Provide the (x, y) coordinate of the cell's center where the given text is located.  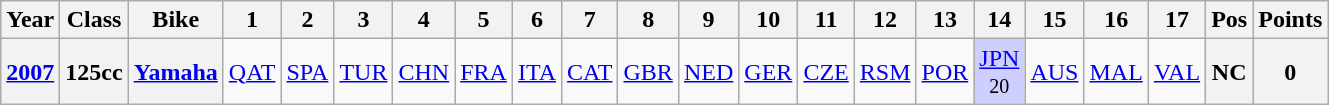
RSM (885, 72)
CHN (424, 72)
Points (1290, 20)
12 (885, 20)
10 (768, 20)
MAL (1116, 72)
Pos (1230, 20)
VAL (1176, 72)
5 (484, 20)
GBR (648, 72)
Year (30, 20)
AUS (1054, 72)
2007 (30, 72)
SPA (308, 72)
FRA (484, 72)
16 (1116, 20)
GER (768, 72)
NED (708, 72)
CAT (590, 72)
9 (708, 20)
Class (94, 20)
Yamaha (176, 72)
11 (826, 20)
TUR (364, 72)
1 (252, 20)
JPN20 (1000, 72)
Bike (176, 20)
ITA (536, 72)
7 (590, 20)
QAT (252, 72)
NC (1230, 72)
2 (308, 20)
6 (536, 20)
0 (1290, 72)
4 (424, 20)
POR (945, 72)
14 (1000, 20)
CZE (826, 72)
15 (1054, 20)
17 (1176, 20)
13 (945, 20)
8 (648, 20)
3 (364, 20)
125cc (94, 72)
